Locate the cell with the specified text and output its (X, Y) center coordinate. 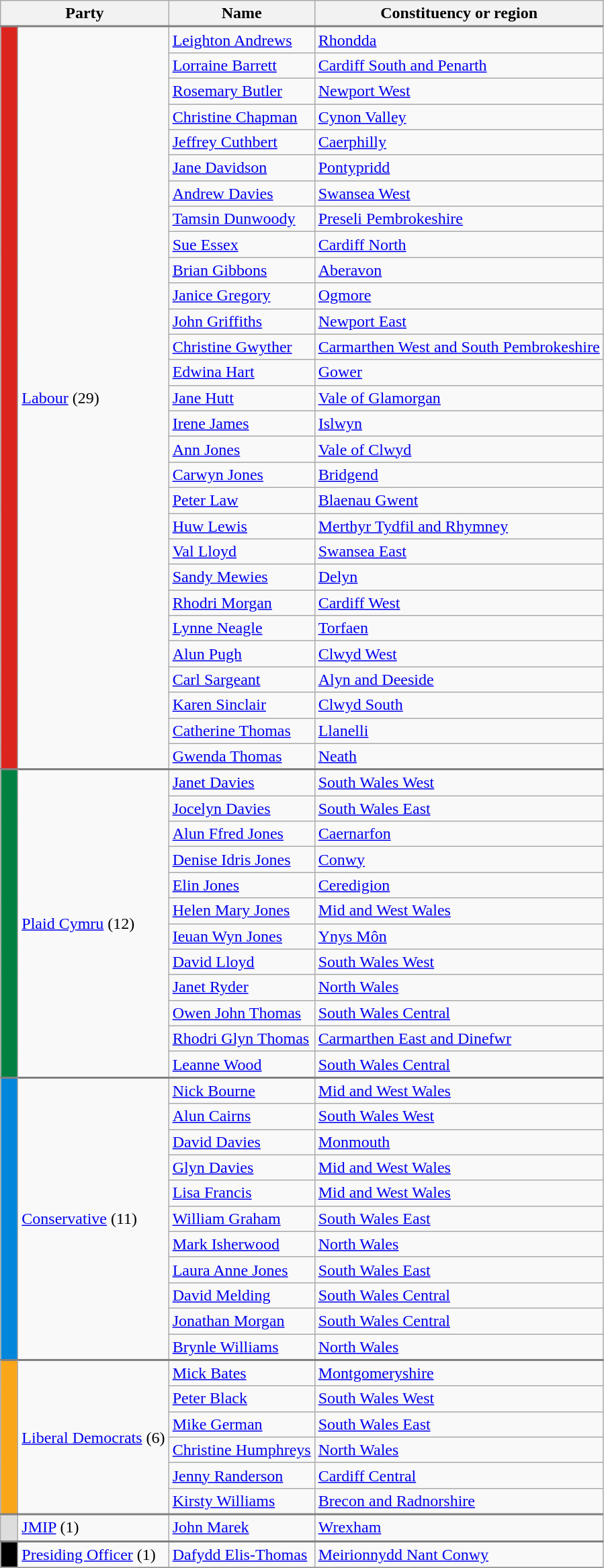
Janice Gregory (242, 296)
David Melding (242, 1295)
Lynne Neagle (242, 628)
Plaid Cymru (12) (93, 923)
Leanne Wood (242, 1065)
Cardiff Central (459, 1475)
Rhondda (459, 40)
Mike German (242, 1424)
Elin Jones (242, 885)
Christine Chapman (242, 116)
Alun Ffred Jones (242, 834)
Constituency or region (459, 13)
Alun Pugh (242, 654)
Val Lloyd (242, 552)
Pontypridd (459, 168)
Brecon and Radnorshire (459, 1501)
Ceredigion (459, 885)
Wrexham (459, 1528)
Caernarfon (459, 834)
Edwina Hart (242, 372)
Jeffrey Cuthbert (242, 142)
Lorraine Barrett (242, 65)
Jocelyn Davies (242, 809)
Jonathan Morgan (242, 1321)
Ann Jones (242, 449)
Gower (459, 372)
Carl Sargeant (242, 679)
William Graham (242, 1219)
Janet Davies (242, 782)
Christine Humphreys (242, 1450)
Rhodri Morgan (242, 603)
Ynys Môn (459, 936)
David Lloyd (242, 962)
JMIP (1) (93, 1528)
Labour (29) (93, 398)
Caerphilly (459, 142)
Alyn and Deeside (459, 679)
John Griffiths (242, 321)
Cardiff South and Penarth (459, 65)
Ieuan Wyn Jones (242, 936)
Newport East (459, 321)
Laura Anne Jones (242, 1270)
Aberavon (459, 270)
Gwenda Thomas (242, 757)
Owen John Thomas (242, 1013)
Mick Bates (242, 1372)
Mark Isherwood (242, 1244)
Meirionnydd Nant Conwy (459, 1555)
Lisa Francis (242, 1193)
Ogmore (459, 296)
Huw Lewis (242, 526)
Swansea West (459, 194)
Bridgend (459, 474)
Swansea East (459, 552)
Sue Essex (242, 245)
Llanelli (459, 731)
Merthyr Tydfil and Rhymney (459, 526)
Liberal Democrats (6) (93, 1437)
Denise Idris Jones (242, 860)
Dafydd Elis-Thomas (242, 1555)
Brynle Williams (242, 1347)
Cynon Valley (459, 116)
Carwyn Jones (242, 474)
Glyn Davies (242, 1167)
Rosemary Butler (242, 91)
Cardiff West (459, 603)
Name (242, 13)
Janet Ryder (242, 987)
Blaenau Gwent (459, 500)
Clwyd South (459, 705)
Nick Bourne (242, 1090)
Jenny Randerson (242, 1475)
Jane Hutt (242, 398)
Rhodri Glyn Thomas (242, 1038)
Vale of Glamorgan (459, 398)
Clwyd West (459, 654)
Peter Black (242, 1399)
Presiding Officer (1) (93, 1555)
Preseli Pembrokeshire (459, 219)
Vale of Clwyd (459, 449)
Conservative (11) (93, 1219)
Islwyn (459, 423)
Monmouth (459, 1142)
Torfaen (459, 628)
Alun Cairns (242, 1116)
Brian Gibbons (242, 270)
Neath (459, 757)
David Davies (242, 1142)
Helen Mary Jones (242, 911)
Carmarthen West and South Pembrokeshire (459, 347)
Christine Gwyther (242, 347)
Leighton Andrews (242, 40)
John Marek (242, 1528)
Conwy (459, 860)
Tamsin Dunwoody (242, 219)
Newport West (459, 91)
Carmarthen East and Dinefwr (459, 1038)
Irene James (242, 423)
Cardiff North (459, 245)
Kirsty Williams (242, 1501)
Jane Davidson (242, 168)
Montgomeryshire (459, 1372)
Andrew Davies (242, 194)
Sandy Mewies (242, 577)
Catherine Thomas (242, 731)
Karen Sinclair (242, 705)
Party (85, 13)
Peter Law (242, 500)
Delyn (459, 577)
